Determine the (x, y) coordinate at the center of the cell enclosing the given text.  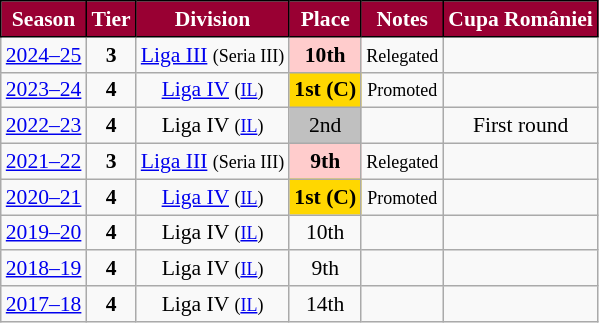
14th (325, 304)
2019–20 (44, 233)
Place (325, 19)
2021–22 (44, 162)
Tier (110, 19)
2nd (325, 126)
Season (44, 19)
2018–19 (44, 269)
Notes (402, 19)
First round (520, 126)
Cupa României (520, 19)
2023–24 (44, 90)
2017–18 (44, 304)
2022–23 (44, 126)
Division (213, 19)
2024–25 (44, 55)
2020–21 (44, 197)
